For the text-containing cell, return its midpoint in [x, y] coordinate format. 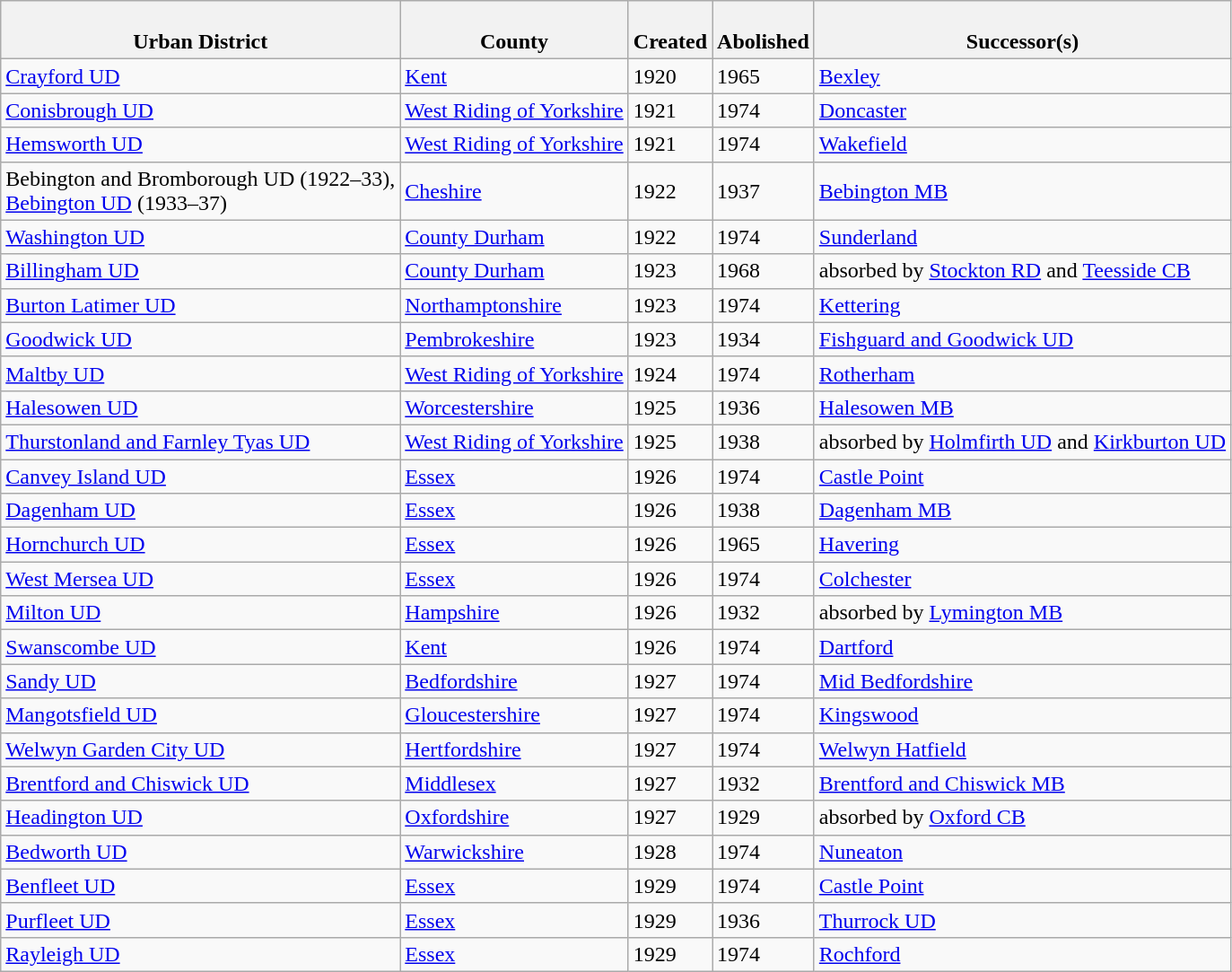
Sunderland [1022, 237]
Mangotsfield UD [201, 715]
Hertfordshire [514, 749]
Nuneaton [1022, 852]
absorbed by Lymington MB [1022, 613]
Welwyn Garden City UD [201, 749]
Canvey Island UD [201, 477]
absorbed by Stockton RD and Teesside CB [1022, 271]
Gloucestershire [514, 715]
Bedfordshire [514, 681]
Dagenham MB [1022, 511]
Purfleet UD [201, 920]
Successor(s) [1022, 31]
1934 [764, 339]
Bebington MB [1022, 190]
Urban District [201, 31]
Oxfordshire [514, 818]
Thurstonland and Farnley Tyas UD [201, 442]
Benfleet UD [201, 886]
Conisbrough UD [201, 110]
Kettering [1022, 305]
Goodwick UD [201, 339]
Billingham UD [201, 271]
1937 [764, 190]
Crayford UD [201, 76]
Rayleigh UD [201, 954]
Warwickshire [514, 852]
Halesowen MB [1022, 407]
Wakefield [1022, 144]
Worcestershire [514, 407]
1924 [669, 373]
1928 [669, 852]
Swanscombe UD [201, 647]
Mid Bedfordshire [1022, 681]
Kingswood [1022, 715]
Halesowen UD [201, 407]
Milton UD [201, 613]
absorbed by Oxford CB [1022, 818]
1920 [669, 76]
Dartford [1022, 647]
West Mersea UD [201, 579]
Bebington and Bromborough UD (1922–33),Bebington UD (1933–37) [201, 190]
Sandy UD [201, 681]
Burton Latimer UD [201, 305]
Rotherham [1022, 373]
Welwyn Hatfield [1022, 749]
Bedworth UD [201, 852]
Hornchurch UD [201, 545]
Abolished [764, 31]
Havering [1022, 545]
Maltby UD [201, 373]
Pembrokeshire [514, 339]
Hampshire [514, 613]
Dagenham UD [201, 511]
1968 [764, 271]
Headington UD [201, 818]
Bexley [1022, 76]
Fishguard and Goodwick UD [1022, 339]
Washington UD [201, 237]
Created [669, 31]
Middlesex [514, 784]
Cheshire [514, 190]
Brentford and Chiswick MB [1022, 784]
Rochford [1022, 954]
Hemsworth UD [201, 144]
Doncaster [1022, 110]
Colchester [1022, 579]
County [514, 31]
Northamptonshire [514, 305]
Thurrock UD [1022, 920]
Brentford and Chiswick UD [201, 784]
absorbed by Holmfirth UD and Kirkburton UD [1022, 442]
